Detect which cell encompasses the target text, then output its [x, y] center coordinate. 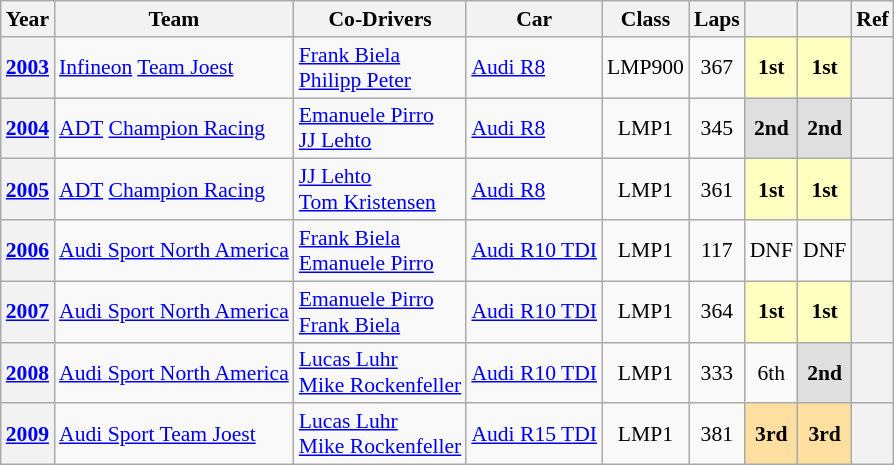
2006 [28, 250]
Infineon Team Joest [174, 68]
Class [646, 19]
Frank Biela Philipp Peter [380, 68]
2004 [28, 128]
Co-Drivers [380, 19]
Emanuele Pirro Frank Biela [380, 312]
117 [717, 250]
Frank Biela Emanuele Pirro [380, 250]
Year [28, 19]
367 [717, 68]
2009 [28, 434]
345 [717, 128]
2003 [28, 68]
Team [174, 19]
Audi Sport Team Joest [174, 434]
2005 [28, 190]
2007 [28, 312]
Ref [872, 19]
364 [717, 312]
Audi R15 TDI [534, 434]
361 [717, 190]
Laps [717, 19]
JJ Lehto Tom Kristensen [380, 190]
Emanuele Pirro JJ Lehto [380, 128]
6th [772, 372]
2008 [28, 372]
LMP900 [646, 68]
381 [717, 434]
Car [534, 19]
333 [717, 372]
